Pinpoint the cell where the given text exists, returning its (x, y) midpoint coordinate. 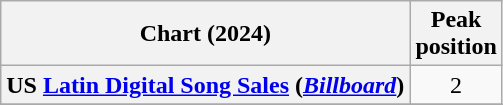
US Latin Digital Song Sales (Billboard) (206, 85)
Peakposition (456, 34)
2 (456, 85)
Chart (2024) (206, 34)
